Search for the cell housing the specified text and yield its [X, Y] center coordinate. 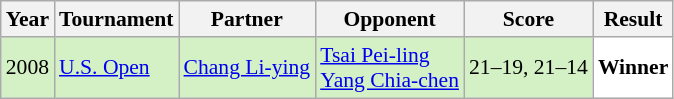
Partner [248, 19]
Tsai Pei-ling Yang Chia-chen [390, 68]
Winner [634, 68]
Result [634, 19]
U.S. Open [116, 68]
Year [28, 19]
Score [528, 19]
21–19, 21–14 [528, 68]
2008 [28, 68]
Chang Li-ying [248, 68]
Opponent [390, 19]
Tournament [116, 19]
